Return (x, y) of the center of cell containing provided text 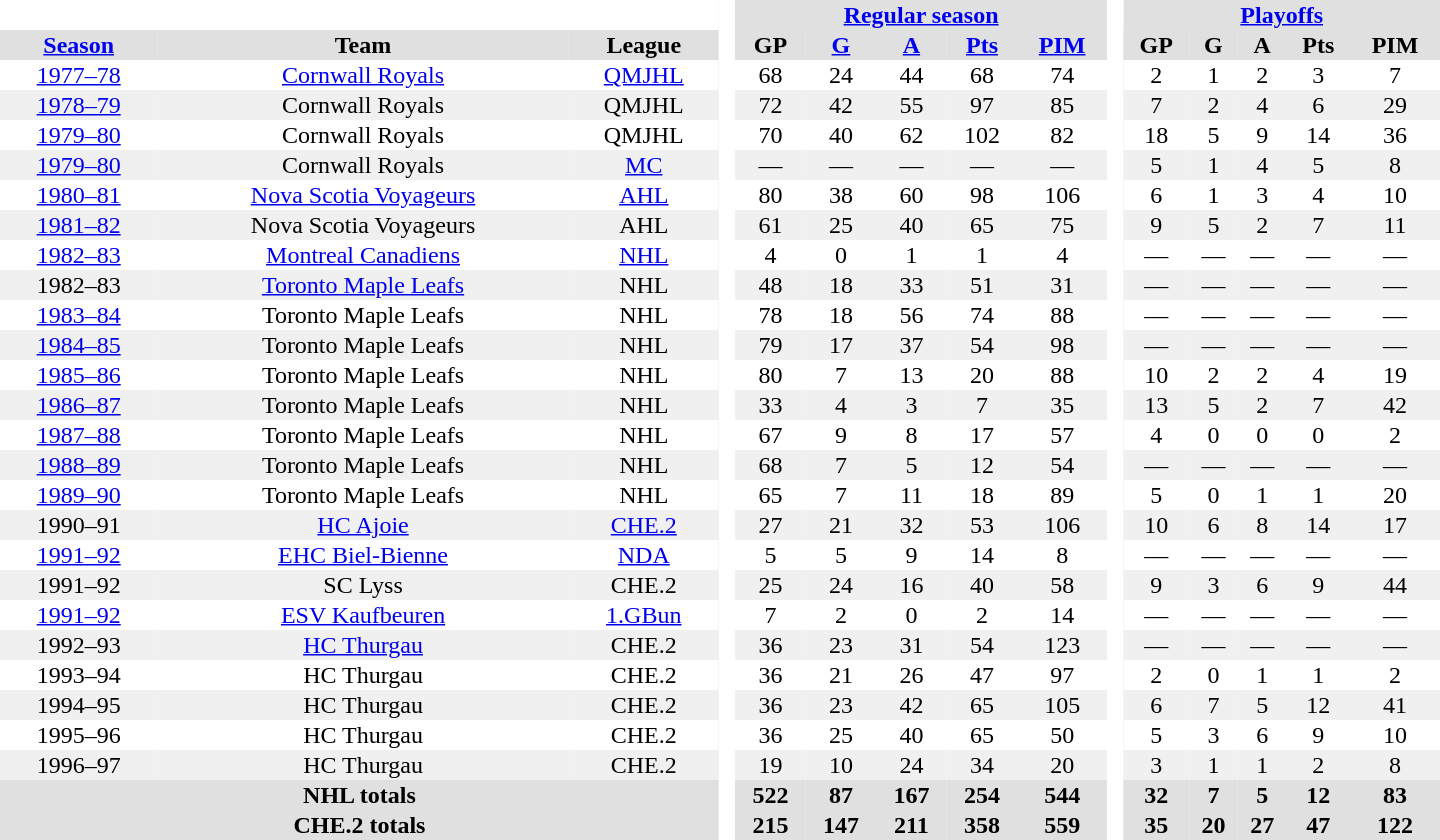
1987–88 (78, 435)
16 (912, 585)
Montreal Canadiens (362, 255)
57 (1062, 435)
79 (770, 345)
26 (912, 675)
Regular season (921, 15)
58 (1062, 585)
85 (1062, 105)
Playoffs (1282, 15)
72 (770, 105)
NHL totals (360, 795)
CHE.2 totals (360, 825)
1985–86 (78, 375)
37 (912, 345)
544 (1062, 795)
EHC Biel-Bienne (362, 555)
48 (770, 285)
254 (982, 795)
102 (982, 135)
82 (1062, 135)
1.GBun (644, 615)
67 (770, 435)
147 (842, 825)
83 (1395, 795)
215 (770, 825)
1980–81 (78, 195)
122 (1395, 825)
Team (362, 45)
MC (644, 165)
50 (1062, 735)
41 (1395, 705)
34 (982, 765)
78 (770, 315)
522 (770, 795)
League (644, 45)
87 (842, 795)
Season (78, 45)
29 (1395, 105)
1981–82 (78, 225)
1986–87 (78, 405)
1990–91 (78, 525)
1996–97 (78, 765)
1994–95 (78, 705)
56 (912, 315)
55 (912, 105)
1978–79 (78, 105)
105 (1062, 705)
1977–78 (78, 75)
358 (982, 825)
ESV Kaufbeuren (362, 615)
1995–96 (78, 735)
51 (982, 285)
167 (912, 795)
211 (912, 825)
559 (1062, 825)
60 (912, 195)
1983–84 (78, 315)
1993–94 (78, 675)
61 (770, 225)
89 (1062, 495)
1989–90 (78, 495)
SC Lyss (362, 585)
1988–89 (78, 465)
NDA (644, 555)
1992–93 (78, 645)
HC Ajoie (362, 525)
75 (1062, 225)
62 (912, 135)
38 (842, 195)
123 (1062, 645)
1984–85 (78, 345)
53 (982, 525)
70 (770, 135)
